For the text-containing cell, return its midpoint in (x, y) coordinate format. 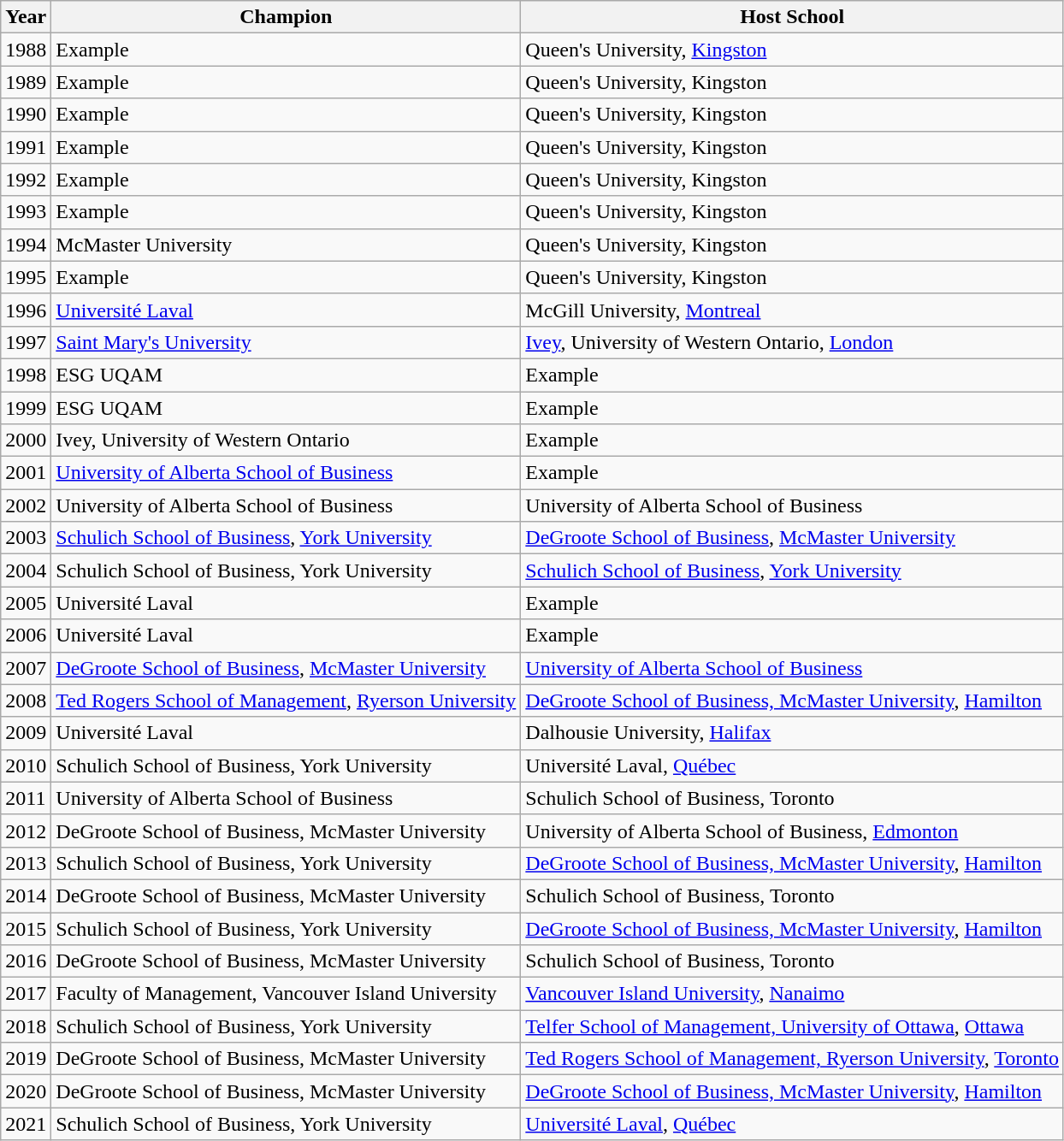
2012 (26, 831)
2006 (26, 636)
University of Alberta School of Business, Edmonton (792, 831)
Ted Rogers School of Management, Ryerson University (286, 701)
2017 (26, 994)
1990 (26, 115)
2011 (26, 798)
1989 (26, 82)
2001 (26, 473)
McMaster University (286, 245)
Year (26, 17)
2014 (26, 896)
1996 (26, 310)
Host School (792, 17)
2000 (26, 440)
McGill University, Montreal (792, 310)
Faculty of Management, Vancouver Island University (286, 994)
Ted Rogers School of Management, Ryerson University, Toronto (792, 1059)
2002 (26, 505)
1999 (26, 408)
2019 (26, 1059)
2015 (26, 928)
2007 (26, 668)
1993 (26, 212)
1991 (26, 147)
Ivey, University of Western Ontario, London (792, 342)
2003 (26, 538)
Telfer School of Management, University of Ottawa, Ottawa (792, 1026)
2004 (26, 570)
1992 (26, 180)
2009 (26, 733)
Dalhousie University, Halifax (792, 733)
1998 (26, 375)
Ivey, University of Western Ontario (286, 440)
1995 (26, 277)
2020 (26, 1091)
2010 (26, 766)
1988 (26, 50)
Saint Mary's University (286, 342)
2008 (26, 701)
1997 (26, 342)
Vancouver Island University, Nanaimo (792, 994)
2013 (26, 863)
2018 (26, 1026)
1994 (26, 245)
2021 (26, 1124)
Champion (286, 17)
2016 (26, 961)
2005 (26, 603)
